Locate the cell with the specified text and output its (X, Y) center coordinate. 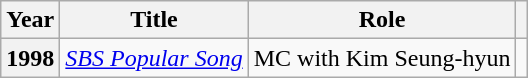
Role (382, 20)
Title (154, 20)
MC with Kim Seung-hyun (382, 58)
1998 (30, 58)
SBS Popular Song (154, 58)
Year (30, 20)
